Return [X, Y] of the center of cell containing provided text 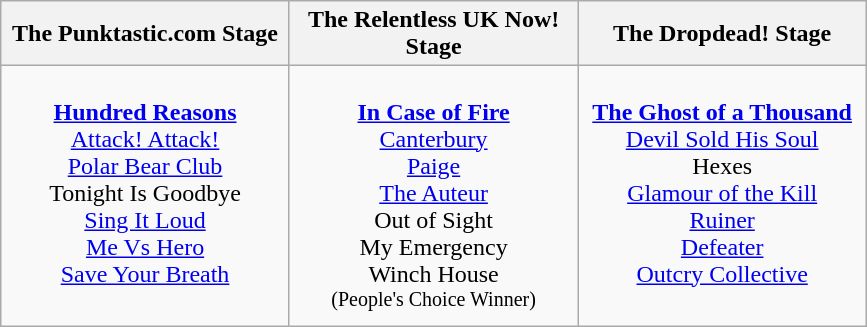
The Ghost of a Thousand Devil Sold His Soul Hexes Glamour of the Kill Ruiner Defeater Outcry Collective [722, 196]
The Punktastic.com Stage [146, 34]
Hundred Reasons Attack! Attack! Polar Bear Club Tonight Is Goodbye Sing It Loud Me Vs Hero Save Your Breath [146, 196]
The Relentless UK Now! Stage [434, 34]
In Case of Fire Canterbury Paige The Auteur Out of Sight My Emergency Winch House(People's Choice Winner) [434, 196]
The Dropdead! Stage [722, 34]
